Output the (X, Y) coordinate of the center of the cell containing the given text.  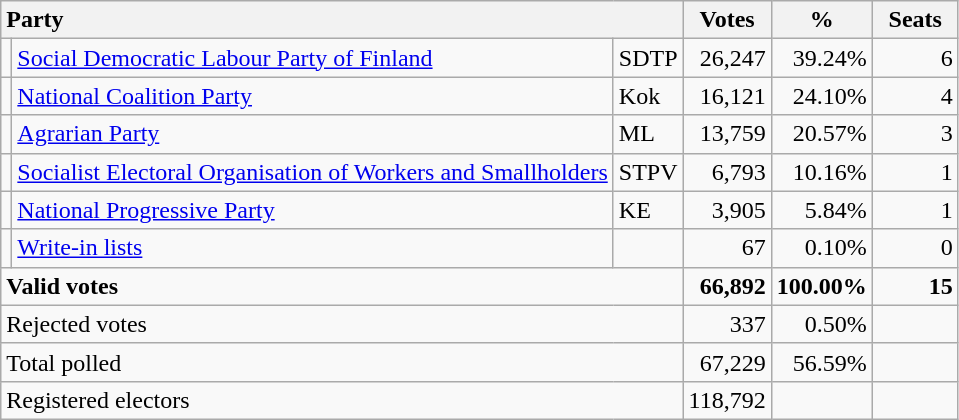
26,247 (727, 58)
0.10% (822, 248)
10.16% (822, 172)
6,793 (727, 172)
Seats (915, 20)
0 (915, 248)
16,121 (727, 96)
SDTP (648, 58)
6 (915, 58)
% (822, 20)
24.10% (822, 96)
13,759 (727, 134)
118,792 (727, 400)
Kok (648, 96)
67 (727, 248)
3 (915, 134)
15 (915, 286)
0.50% (822, 324)
Valid votes (342, 286)
National Coalition Party (312, 96)
ML (648, 134)
Write-in lists (312, 248)
337 (727, 324)
4 (915, 96)
Socialist Electoral Organisation of Workers and Smallholders (312, 172)
STPV (648, 172)
KE (648, 210)
100.00% (822, 286)
Votes (727, 20)
Agrarian Party (312, 134)
56.59% (822, 362)
Social Democratic Labour Party of Finland (312, 58)
Rejected votes (342, 324)
3,905 (727, 210)
66,892 (727, 286)
5.84% (822, 210)
39.24% (822, 58)
67,229 (727, 362)
Registered electors (342, 400)
Party (342, 20)
Total polled (342, 362)
20.57% (822, 134)
National Progressive Party (312, 210)
